Identify which cell holds the provided text, then report its [x, y] central coordinate. 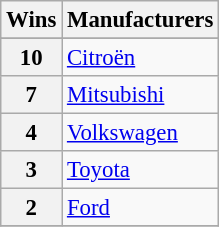
10 [32, 58]
2 [32, 208]
Citroën [140, 58]
3 [32, 170]
Volkswagen [140, 133]
Wins [32, 20]
7 [32, 95]
Manufacturers [140, 20]
4 [32, 133]
Ford [140, 208]
Mitsubishi [140, 95]
Toyota [140, 170]
